Return the [X, Y] coordinate for the center point of the cell that contains the specified text.  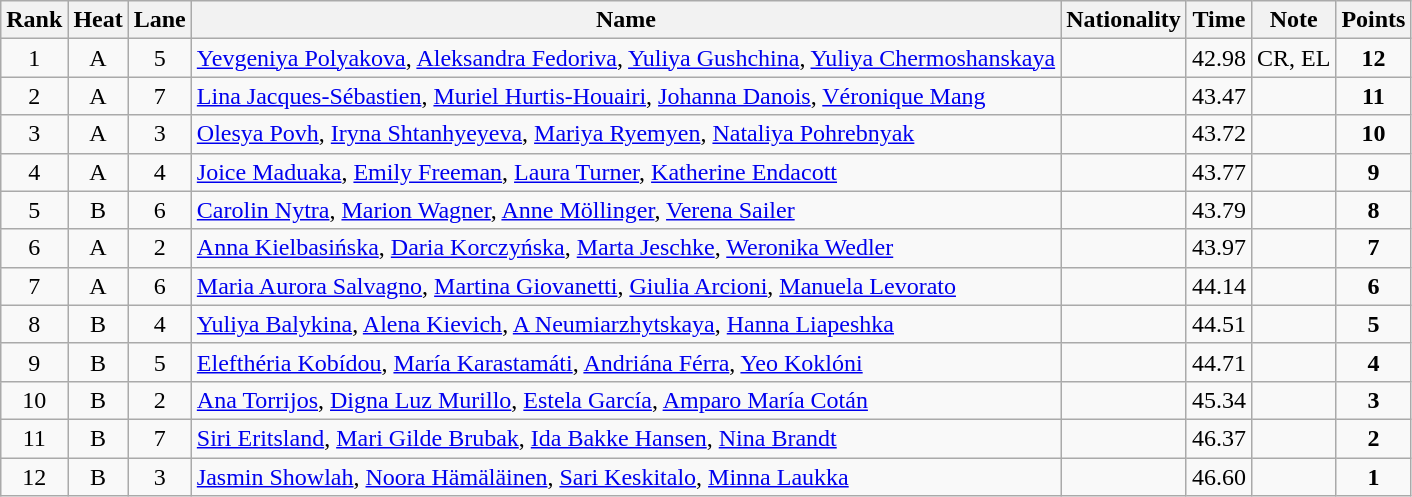
Anna Kielbasińska, Daria Korczyńska, Marta Jeschke, Weronika Wedler [626, 248]
Elefthéria Kobídou, María Karastamáti, Andriána Férra, Yeo Koklóni [626, 362]
Maria Aurora Salvagno, Martina Giovanetti, Giulia Arcioni, Manuela Levorato [626, 286]
Yevgeniya Polyakova, Aleksandra Fedoriva, Yuliya Gushchina, Yuliya Chermoshanskaya [626, 58]
44.14 [1218, 286]
Nationality [1124, 20]
Points [1374, 20]
Heat [98, 20]
43.79 [1218, 210]
46.37 [1218, 438]
Olesya Povh, Iryna Shtanhyeyeva, Mariya Ryemyen, Nataliya Pohrebnyak [626, 134]
43.77 [1218, 172]
46.60 [1218, 477]
Carolin Nytra, Marion Wagner, Anne Möllinger, Verena Sailer [626, 210]
Lane [160, 20]
Rank [34, 20]
Name [626, 20]
42.98 [1218, 58]
Jasmin Showlah, Noora Hämäläinen, Sari Keskitalo, Minna Laukka [626, 477]
44.71 [1218, 362]
Joice Maduaka, Emily Freeman, Laura Turner, Katherine Endacott [626, 172]
43.72 [1218, 134]
45.34 [1218, 400]
Siri Eritsland, Mari Gilde Brubak, Ida Bakke Hansen, Nina Brandt [626, 438]
43.97 [1218, 248]
Lina Jacques-Sébastien, Muriel Hurtis-Houairi, Johanna Danois, Véronique Mang [626, 96]
44.51 [1218, 324]
43.47 [1218, 96]
Note [1293, 20]
Ana Torrijos, Digna Luz Murillo, Estela García, Amparo María Cotán [626, 400]
Time [1218, 20]
Yuliya Balykina, Alena Kievich, A Neumiarzhytskaya, Hanna Liapeshka [626, 324]
CR, EL [1293, 58]
